Return [X, Y] of the center of cell containing provided text 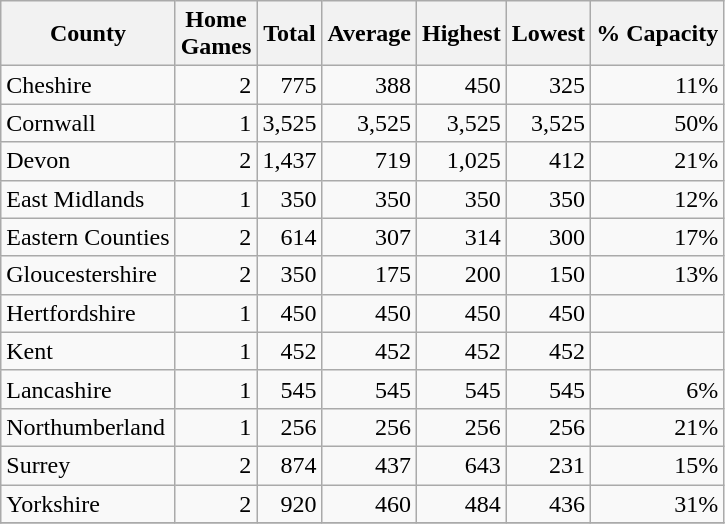
Yorkshire [88, 503]
437 [370, 465]
Surrey [88, 465]
Eastern Counties [88, 237]
East Midlands [88, 199]
31% [658, 503]
17% [658, 237]
920 [290, 503]
325 [548, 85]
HomeGames [216, 34]
Average [370, 34]
Devon [88, 161]
11% [658, 85]
150 [548, 275]
Highest [461, 34]
200 [461, 275]
874 [290, 465]
436 [548, 503]
388 [370, 85]
314 [461, 237]
13% [658, 275]
Total [290, 34]
Hertfordshire [88, 313]
County [88, 34]
775 [290, 85]
460 [370, 503]
Cornwall [88, 123]
412 [548, 161]
Kent [88, 351]
Northumberland [88, 427]
Cheshire [88, 85]
Lowest [548, 34]
719 [370, 161]
231 [548, 465]
Gloucestershire [88, 275]
12% [658, 199]
1,437 [290, 161]
175 [370, 275]
1,025 [461, 161]
50% [658, 123]
614 [290, 237]
6% [658, 389]
643 [461, 465]
300 [548, 237]
484 [461, 503]
15% [658, 465]
% Capacity [658, 34]
Lancashire [88, 389]
307 [370, 237]
